Return (X, Y) of the center of cell containing provided text 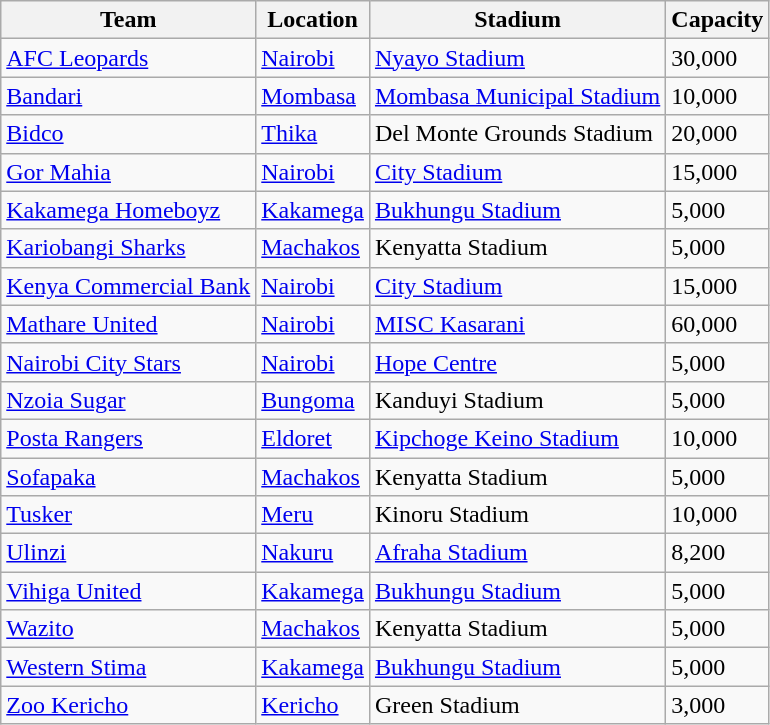
8,200 (718, 553)
Kipchoge Keino Stadium (517, 438)
Kericho (313, 705)
Ulinzi (128, 553)
Bungoma (313, 400)
Thika (313, 134)
Posta Rangers (128, 438)
Mombasa (313, 96)
Bidco (128, 134)
Sofapaka (128, 477)
Meru (313, 515)
Del Monte Grounds Stadium (517, 134)
Team (128, 20)
30,000 (718, 58)
Tusker (128, 515)
MISC Kasarani (517, 324)
Kenya Commercial Bank (128, 286)
Kanduyi Stadium (517, 400)
Western Stima (128, 667)
Green Stadium (517, 705)
60,000 (718, 324)
Capacity (718, 20)
AFC Leopards (128, 58)
Eldoret (313, 438)
Vihiga United (128, 591)
Location (313, 20)
Nyayo Stadium (517, 58)
Mombasa Municipal Stadium (517, 96)
Zoo Kericho (128, 705)
Afraha Stadium (517, 553)
Nairobi City Stars (128, 362)
Kinoru Stadium (517, 515)
Nzoia Sugar (128, 400)
Kakamega Homeboyz (128, 210)
Nakuru (313, 553)
Bandari (128, 96)
3,000 (718, 705)
Hope Centre (517, 362)
20,000 (718, 134)
Kariobangi Sharks (128, 248)
Wazito (128, 629)
Mathare United (128, 324)
Gor Mahia (128, 172)
Stadium (517, 20)
